Provide the (X, Y) coordinate of the cell's center where the given text is located.  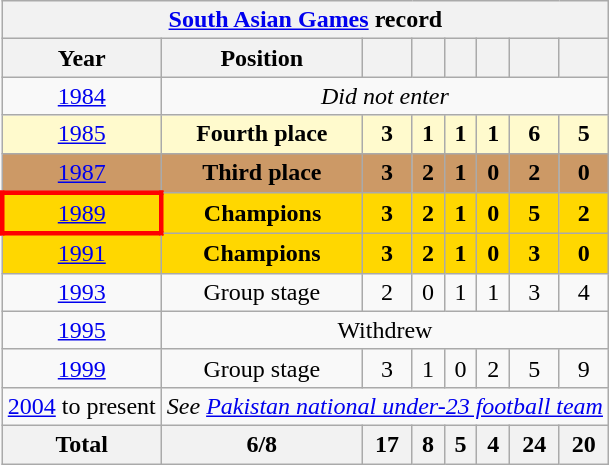
6 (534, 134)
1984 (82, 96)
1989 (82, 214)
24 (534, 444)
Did not enter (384, 96)
1987 (82, 173)
8 (428, 444)
1985 (82, 134)
1991 (82, 254)
9 (584, 368)
1993 (82, 292)
2004 to present (82, 406)
6/8 (262, 444)
Year (82, 58)
Third place (262, 173)
1999 (82, 368)
Position (262, 58)
Fourth place (262, 134)
South Asian Games record (305, 20)
Withdrew (384, 330)
See Pakistan national under-23 football team (384, 406)
1995 (82, 330)
17 (387, 444)
20 (584, 444)
Total (82, 444)
